Pinpoint the cell where the given text exists, returning its [x, y] midpoint coordinate. 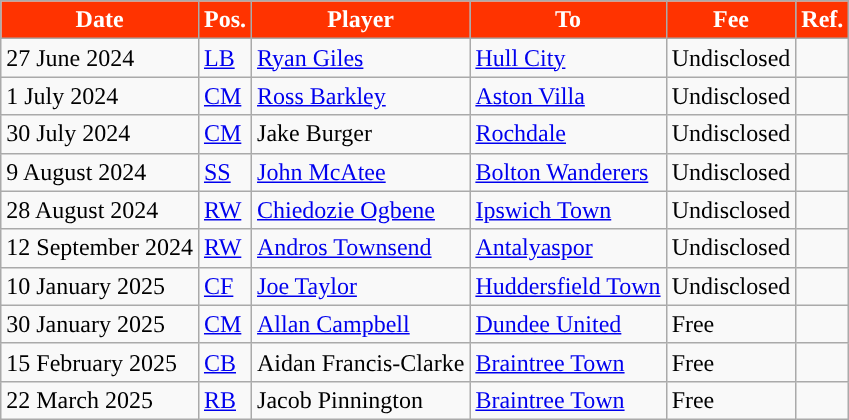
Allan Campbell [361, 324]
Bolton Wanderers [568, 172]
Aston Villa [568, 96]
John McAtee [361, 172]
Player [361, 20]
Aidan Francis-Clarke [361, 362]
Date [100, 20]
Joe Taylor [361, 286]
Pos. [224, 20]
Huddersfield Town [568, 286]
Chiedozie Ogbene [361, 210]
Ross Barkley [361, 96]
30 January 2025 [100, 324]
Ref. [822, 20]
15 February 2025 [100, 362]
Dundee United [568, 324]
Jake Burger [361, 134]
SS [224, 172]
LB [224, 58]
1 July 2024 [100, 96]
Andros Townsend [361, 248]
9 August 2024 [100, 172]
22 March 2025 [100, 400]
RB [224, 400]
28 August 2024 [100, 210]
Jacob Pinnington [361, 400]
30 July 2024 [100, 134]
Fee [731, 20]
CB [224, 362]
12 September 2024 [100, 248]
Ipswich Town [568, 210]
10 January 2025 [100, 286]
Ryan Giles [361, 58]
Rochdale [568, 134]
To [568, 20]
Hull City [568, 58]
CF [224, 286]
Antalyaspor [568, 248]
27 June 2024 [100, 58]
